Capture the cell that displays the provided text and extract its (x, y) central coordinate. 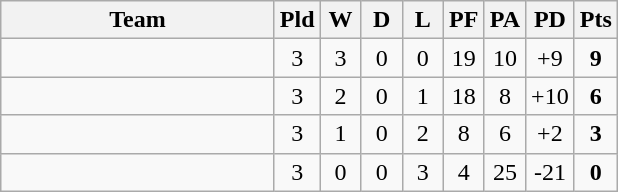
+2 (550, 134)
PA (504, 20)
D (382, 20)
Team (138, 20)
-21 (550, 172)
Pld (297, 20)
19 (464, 58)
25 (504, 172)
18 (464, 96)
PD (550, 20)
L (422, 20)
+9 (550, 58)
Pts (596, 20)
PF (464, 20)
W (340, 20)
4 (464, 172)
9 (596, 58)
10 (504, 58)
+10 (550, 96)
